Determine the [x, y] coordinate at the center of the cell enclosing the given text.  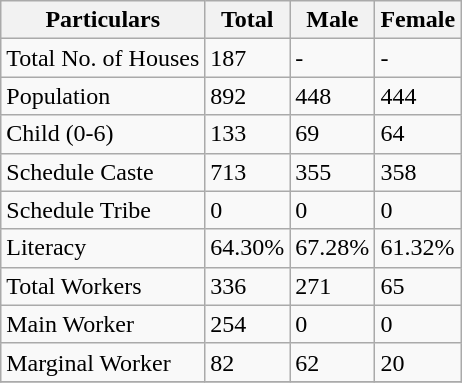
Total Workers [103, 286]
62 [332, 362]
Main Worker [103, 324]
271 [332, 286]
355 [332, 172]
Female [418, 20]
64 [418, 134]
336 [248, 286]
Marginal Worker [103, 362]
82 [248, 362]
187 [248, 58]
133 [248, 134]
Total [248, 20]
Schedule Tribe [103, 210]
69 [332, 134]
448 [332, 96]
20 [418, 362]
358 [418, 172]
Literacy [103, 248]
67.28% [332, 248]
65 [418, 286]
64.30% [248, 248]
713 [248, 172]
Male [332, 20]
61.32% [418, 248]
Population [103, 96]
Total No. of Houses [103, 58]
892 [248, 96]
444 [418, 96]
Schedule Caste [103, 172]
Particulars [103, 20]
254 [248, 324]
Child (0-6) [103, 134]
